Return the (x, y) coordinate for the center point of the cell that contains the specified text.  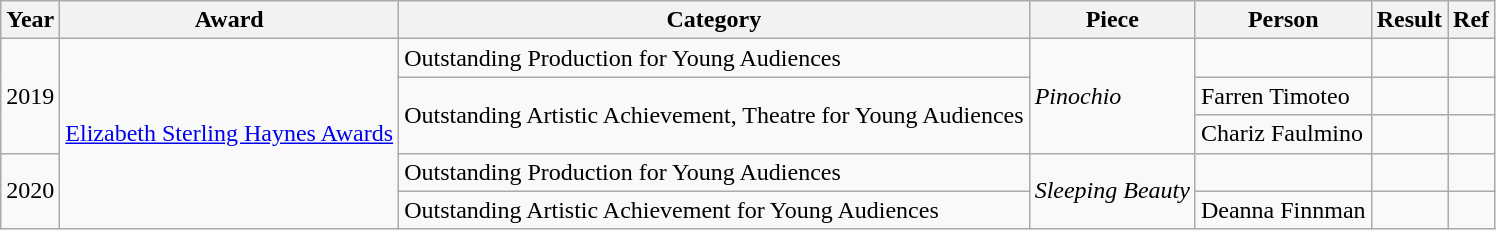
Year (30, 20)
Deanna Finnman (1283, 210)
Ref (1472, 20)
2019 (30, 96)
Pinochio (1112, 96)
Result (1409, 20)
2020 (30, 191)
Elizabeth Sterling Haynes Awards (230, 134)
Award (230, 20)
Farren Timoteo (1283, 96)
Outstanding Artistic Achievement, Theatre for Young Audiences (714, 115)
Chariz Faulmino (1283, 134)
Person (1283, 20)
Category (714, 20)
Outstanding Artistic Achievement for Young Audiences (714, 210)
Piece (1112, 20)
Sleeping Beauty (1112, 191)
